Return the (X, Y) coordinate for the center point of the cell that contains the specified text.  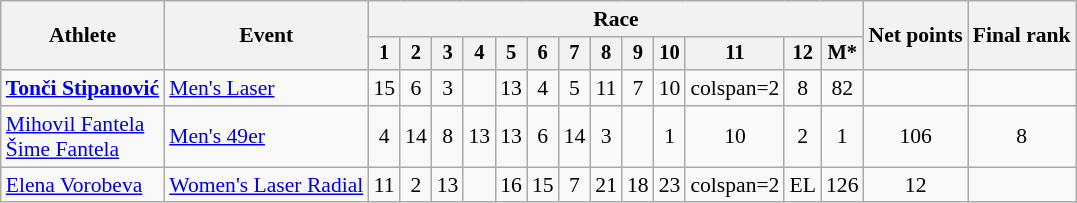
18 (638, 185)
Men's Laser (266, 88)
106 (916, 136)
16 (511, 185)
Race (616, 19)
Elena Vorobeva (82, 185)
Athlete (82, 36)
Event (266, 36)
82 (842, 88)
Net points (916, 36)
21 (606, 185)
Final rank (1022, 36)
Mihovil FantelaŠime Fantela (82, 136)
Women's Laser Radial (266, 185)
Tonči Stipanović (82, 88)
23 (670, 185)
Men's 49er (266, 136)
126 (842, 185)
M* (842, 54)
9 (638, 54)
EL (802, 185)
